Locate the cell with the specified text and output its (x, y) center coordinate. 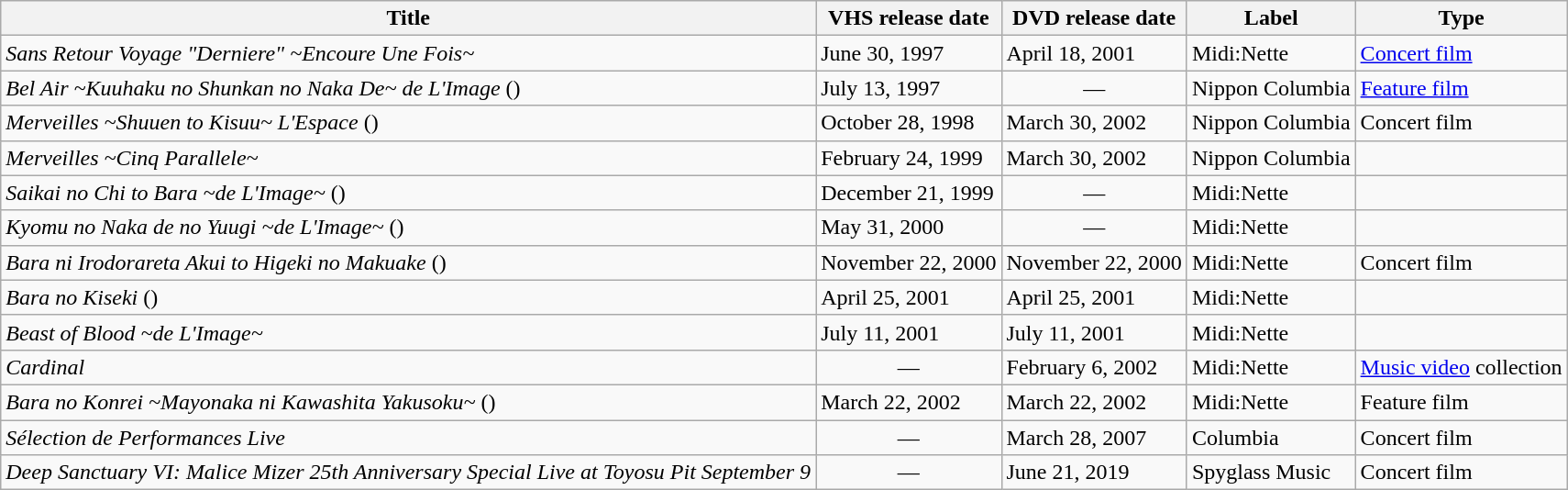
Spyglass Music (1271, 473)
Music video collection (1462, 367)
December 21, 1999 (909, 193)
Kyomu no Naka de no Yuugi ~de L'Image~ () (409, 228)
Saikai no Chi to Bara ~de L'Image~ () (409, 193)
February 6, 2002 (1094, 367)
Columbia (1271, 438)
Merveilles ~Cinq Parallele~ (409, 158)
Bel Air ~Kuuhaku no Shunkan no Naka De~ de L'Image () (409, 88)
Sélection de Performances Live (409, 438)
Merveilles ~Shuuen to Kisuu~ L'Espace () (409, 123)
Beast of Blood ~de L'Image~ (409, 332)
Bara ni Irodorareta Akui to Higeki no Makuake () (409, 262)
DVD release date (1094, 18)
Deep Sanctuary VI: Malice Mizer 25th Anniversary Special Live at Toyosu Pit September 9 (409, 473)
July 13, 1997 (909, 88)
VHS release date (909, 18)
June 21, 2019 (1094, 473)
May 31, 2000 (909, 228)
April 18, 2001 (1094, 53)
Bara no Konrei ~Mayonaka ni Kawashita Yakusoku~ () (409, 402)
Sans Retour Voyage "Derniere" ~Encoure Une Fois~ (409, 53)
February 24, 1999 (909, 158)
Title (409, 18)
June 30, 1997 (909, 53)
Type (1462, 18)
October 28, 1998 (909, 123)
Bara no Kiseki () (409, 297)
Cardinal (409, 367)
March 28, 2007 (1094, 438)
Label (1271, 18)
